From the cell containing the given text, extract its center point as (x, y) coordinate. 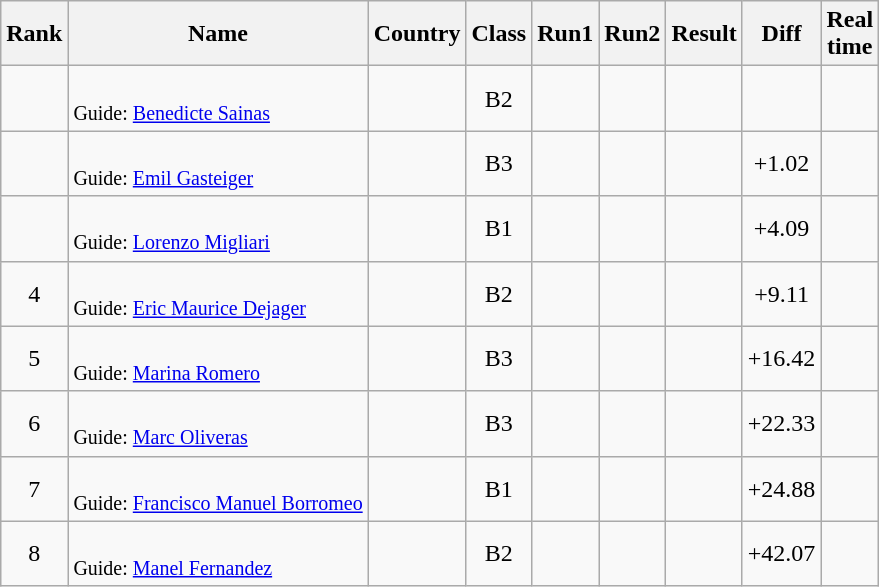
+9.11 (782, 294)
8 (34, 554)
5 (34, 358)
Run2 (632, 34)
Guide: Marc Oliveras (218, 424)
+4.09 (782, 228)
Realtime (850, 34)
+42.07 (782, 554)
Name (218, 34)
Guide: Manel Fernandez (218, 554)
Result (704, 34)
4 (34, 294)
6 (34, 424)
+24.88 (782, 488)
+1.02 (782, 164)
Country (417, 34)
Guide: Emil Gasteiger (218, 164)
7 (34, 488)
Rank (34, 34)
Guide: Benedicte Sainas (218, 98)
Guide: Marina Romero (218, 358)
Class (499, 34)
Guide: Lorenzo Migliari (218, 228)
Diff (782, 34)
+16.42 (782, 358)
Guide: Francisco Manuel Borromeo (218, 488)
+22.33 (782, 424)
Run1 (566, 34)
Guide: Eric Maurice Dejager (218, 294)
